Determine the (X, Y) coordinate at the center of the cell enclosing the given text.  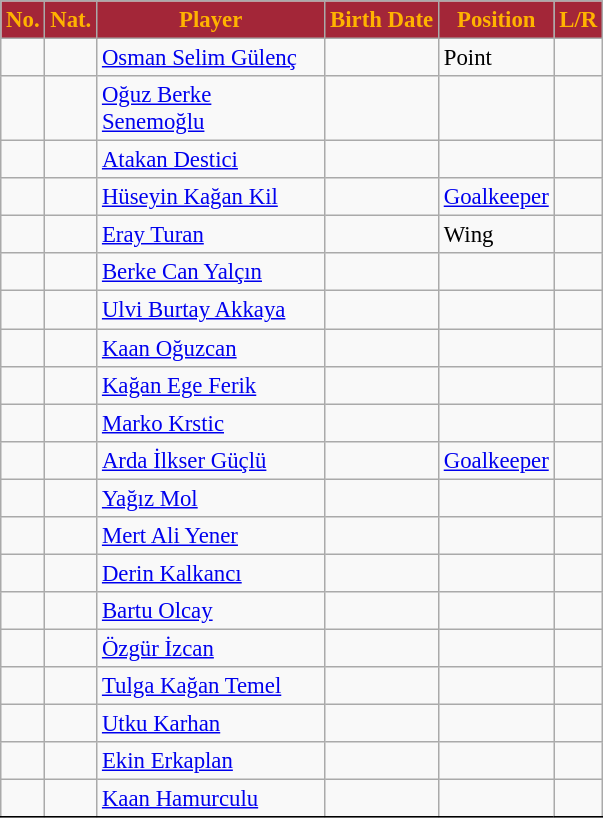
L/R (578, 20)
Bartu Olcay (211, 611)
Position (496, 20)
Marko Krstic (211, 423)
Atakan Destici (211, 160)
Hüseyin Kağan Kil (211, 197)
Tulga Kağan Temel (211, 686)
Osman Selim Gülenç (211, 58)
No. (23, 20)
Derin Kalkancı (211, 573)
Birth Date (382, 20)
Player (211, 20)
Ulvi Burtay Akkaya (211, 310)
Wing (496, 235)
Kağan Ege Ferik (211, 385)
Oğuz Berke Senemoğlu (211, 108)
Nat. (71, 20)
Berke Can Yalçın (211, 273)
Point (496, 58)
Eray Turan (211, 235)
Kaan Oğuzcan (211, 348)
Yağız Mol (211, 498)
Arda İlkser Güçlü (211, 460)
Özgür İzcan (211, 648)
Ekin Erkaplan (211, 761)
Mert Ali Yener (211, 536)
Kaan Hamurculu (211, 799)
Utku Karhan (211, 724)
